Return the [X, Y] coordinate for the center point of the cell that contains the specified text.  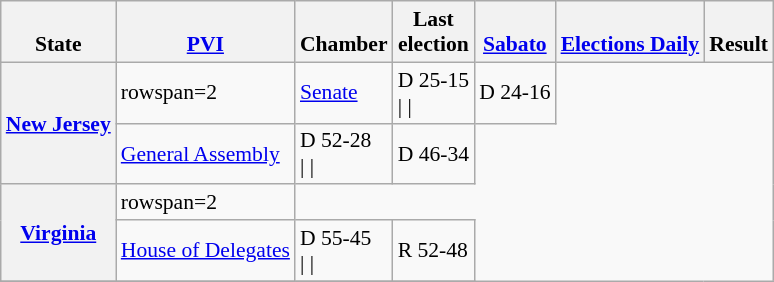
Chamber [344, 32]
R 52-48 [434, 250]
D 24-16 [514, 92]
State [58, 32]
House of Delegates [206, 250]
D 46-34 [434, 154]
PVI [206, 32]
Senate [344, 92]
General Assembly [206, 154]
Sabato [514, 32]
New Jersey [58, 123]
Lastelection [434, 32]
D 25-15| | [434, 92]
D 52-28| | [344, 154]
D 55-45| | [344, 250]
Virginia [58, 234]
Elections Daily [630, 32]
Result [738, 32]
